Detect which cell encompasses the target text, then output its (X, Y) center coordinate. 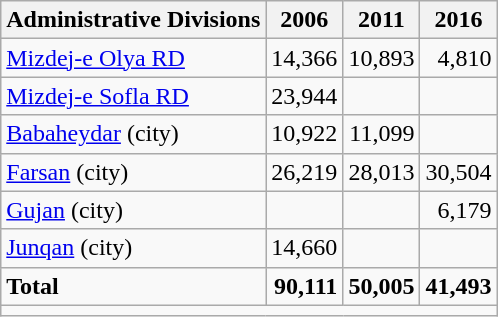
6,179 (458, 210)
Total (134, 286)
Farsan (city) (134, 172)
50,005 (382, 286)
Babaheydar (city) (134, 134)
30,504 (458, 172)
Mizdej-e Olya RD (134, 58)
4,810 (458, 58)
11,099 (382, 134)
14,366 (304, 58)
10,922 (304, 134)
90,111 (304, 286)
Junqan (city) (134, 248)
2006 (304, 20)
Mizdej-e Sofla RD (134, 96)
2016 (458, 20)
28,013 (382, 172)
41,493 (458, 286)
2011 (382, 20)
23,944 (304, 96)
26,219 (304, 172)
Gujan (city) (134, 210)
14,660 (304, 248)
10,893 (382, 58)
Administrative Divisions (134, 20)
